Output the (x, y) coordinate of the center of the cell containing the given text.  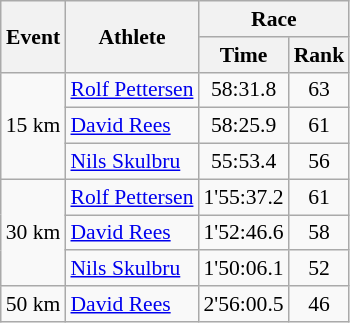
Event (34, 36)
Athlete (132, 36)
52 (320, 269)
58:31.8 (243, 90)
Race (274, 19)
58 (320, 233)
63 (320, 90)
58:25.9 (243, 126)
15 km (34, 126)
1'50:06.1 (243, 269)
Rank (320, 55)
46 (320, 304)
1'55:37.2 (243, 197)
56 (320, 162)
55:53.4 (243, 162)
2'56:00.5 (243, 304)
1'52:46.6 (243, 233)
50 km (34, 304)
30 km (34, 232)
Time (243, 55)
